Capture the cell that displays the provided text and extract its (x, y) central coordinate. 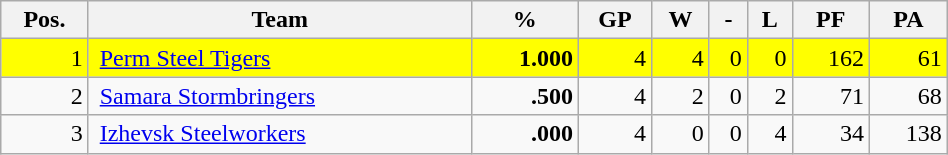
1.000 (524, 58)
Perm Steel Tigers (280, 58)
W (681, 20)
- (728, 20)
PF (831, 20)
68 (909, 96)
34 (831, 134)
138 (909, 134)
L (770, 20)
Team (280, 20)
3 (44, 134)
% (524, 20)
71 (831, 96)
GP (614, 20)
Pos. (44, 20)
61 (909, 58)
PA (909, 20)
.000 (524, 134)
Izhevsk Steelworkers (280, 134)
Samara Stormbringers (280, 96)
162 (831, 58)
1 (44, 58)
.500 (524, 96)
